Locate the cell with the specified text and output its (x, y) center coordinate. 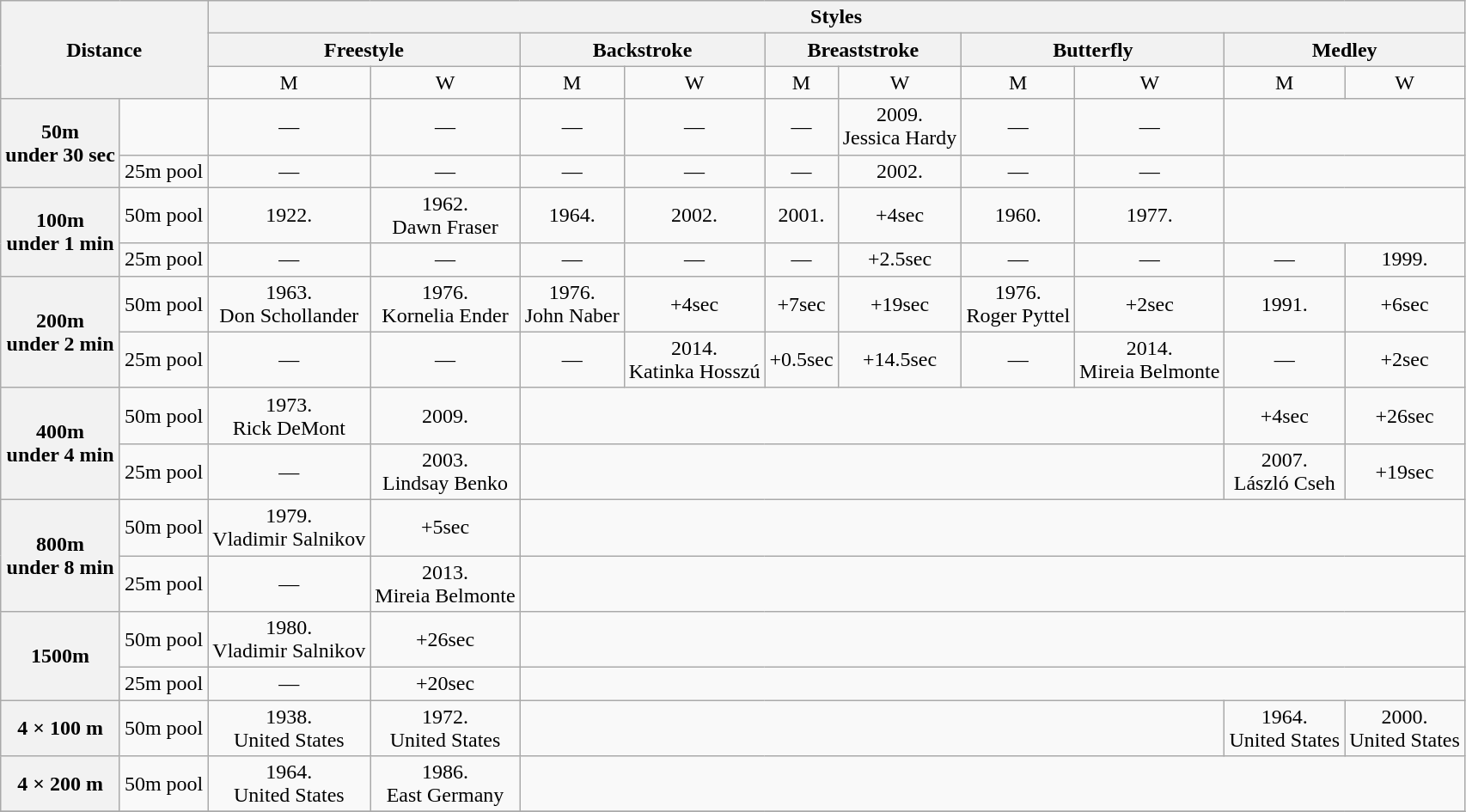
1977. (1150, 215)
1960. (1018, 215)
1980.Vladimir Salnikov (289, 639)
2014.Katinka Hosszú (694, 359)
2007.László Cseh (1285, 471)
100munder 1 min (60, 232)
1976.John Naber (572, 304)
2009.Jessica Hardy (900, 127)
+7sec (801, 304)
4 × 200 m (60, 784)
1999. (1405, 259)
1922. (289, 215)
Styles (837, 17)
+6sec (1405, 304)
400munder 4 min (60, 443)
1976.Roger Pyttel (1018, 304)
2001. (801, 215)
1964. (572, 215)
2014.Mireia Belmonte (1150, 359)
Freestyle (364, 50)
1938.United States (289, 729)
2013.Mireia Belmonte (445, 583)
+20sec (445, 684)
2009. (445, 416)
1972.United States (445, 729)
1973.Rick DeMont (289, 416)
2000.United States (1405, 729)
4 × 100 m (60, 729)
1962.Dawn Fraser (445, 215)
50munder 30 sec (60, 143)
Medley (1344, 50)
1986.East Germany (445, 784)
+2.5sec (900, 259)
+0.5sec (801, 359)
1979.Vladimir Salnikov (289, 528)
1976.Kornelia Ender (445, 304)
Backstroke (643, 50)
200munder 2 min (60, 332)
Butterfly (1093, 50)
1991. (1285, 304)
Breaststroke (863, 50)
800munder 8 min (60, 555)
1963.Don Schollander (289, 304)
1500m (60, 656)
+14.5sec (900, 359)
2003.Lindsay Benko (445, 471)
+5sec (445, 528)
Distance (105, 50)
